Determine the (X, Y) coordinate at the center of the cell enclosing the given text.  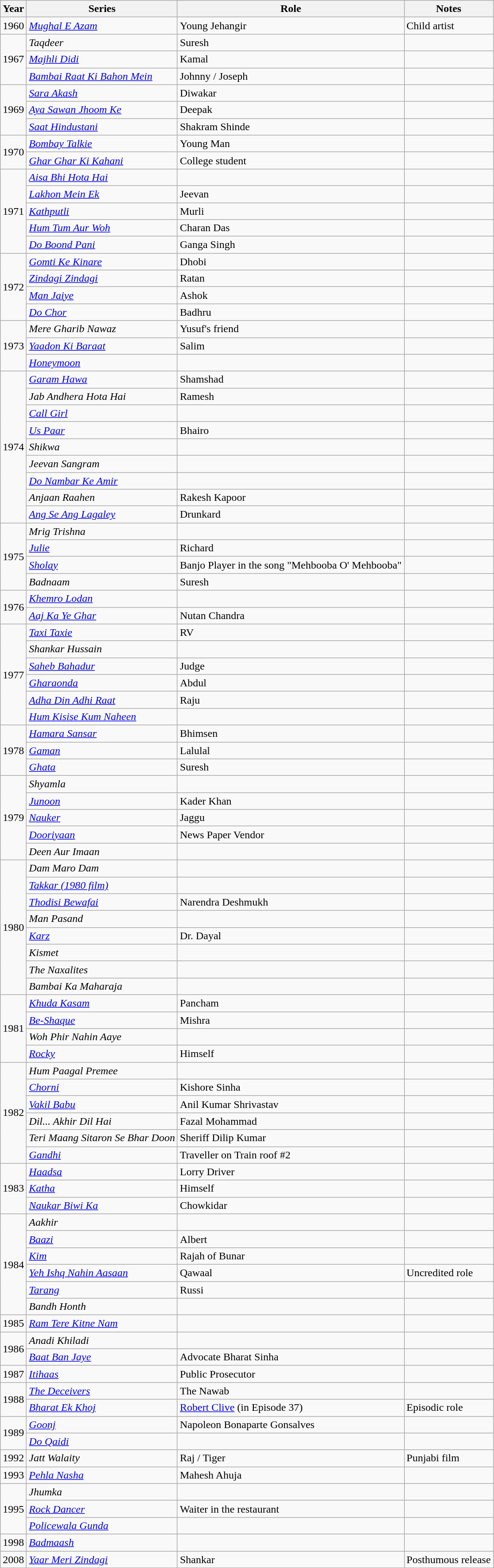
Shamshad (291, 379)
Waiter in the restaurant (291, 1509)
Baazi (102, 1239)
Bhairo (291, 430)
Advocate Bharat Sinha (291, 1357)
Ang Se Ang Lagaley (102, 515)
Junoon (102, 801)
Policewala Gunda (102, 1525)
Notes (448, 9)
Kathputli (102, 211)
Judge (291, 666)
Badmaash (102, 1542)
Taxi Taxie (102, 632)
Kishore Sinha (291, 1088)
Punjabi film (448, 1458)
Deepak (291, 110)
Shankar (291, 1559)
Man Jaiye (102, 295)
Itihaas (102, 1374)
Fazal Mohammad (291, 1121)
Garam Hawa (102, 379)
Jhumka (102, 1492)
Pehla Nasha (102, 1475)
Uncredited role (448, 1273)
1977 (13, 674)
Saheb Bahadur (102, 666)
Hum Tum Aur Woh (102, 228)
Aisa Bhi Hota Hai (102, 177)
Thodisi Bewafai (102, 902)
Aya Sawan Jhoom Ke (102, 110)
Dooriyaan (102, 835)
Murli (291, 211)
Baat Ban Jaye (102, 1357)
1970 (13, 152)
Dhobi (291, 262)
Abdul (291, 683)
The Nawab (291, 1391)
Johnny / Joseph (291, 76)
1986 (13, 1349)
1995 (13, 1509)
Khemro Lodan (102, 599)
Haadsa (102, 1172)
1985 (13, 1324)
Rakesh Kapoor (291, 498)
Mughal E Azam (102, 26)
Child artist (448, 26)
The Deceivers (102, 1391)
Rocky (102, 1054)
Bharat Ek Khoj (102, 1408)
Naukar Biwi Ka (102, 1205)
Hum Paagal Premee (102, 1071)
Public Prosecutor (291, 1374)
Drunkard (291, 515)
Qawaal (291, 1273)
Nauker (102, 818)
Charan Das (291, 228)
Do Qaidi (102, 1441)
Katha (102, 1189)
Shakram Shinde (291, 127)
Lorry Driver (291, 1172)
Posthumous release (448, 1559)
RV (291, 632)
Jaggu (291, 818)
1988 (13, 1399)
2008 (13, 1559)
Mere Gharib Nawaz (102, 329)
Sheriff Dilip Kumar (291, 1138)
Ramesh (291, 396)
News Paper Vendor (291, 835)
Takkar (1980 film) (102, 885)
Rajah of Bunar (291, 1256)
1979 (13, 818)
Shikwa (102, 447)
Dr. Dayal (291, 936)
Badhru (291, 312)
Kamal (291, 59)
Yusuf's friend (291, 329)
Lakhon Mein Ek (102, 194)
Julie (102, 548)
1974 (13, 447)
Anjaan Raahen (102, 498)
Do Boond Pani (102, 245)
Taqdeer (102, 43)
Ashok (291, 295)
Tarang (102, 1290)
Teri Maang Sitaron Se Bhar Doon (102, 1138)
Sara Akash (102, 93)
Mahesh Ahuja (291, 1475)
Woh Phir Nahin Aaye (102, 1037)
Gharaonda (102, 683)
Series (102, 9)
Call Girl (102, 413)
Russi (291, 1290)
Role (291, 9)
Young Jehangir (291, 26)
1982 (13, 1113)
Rock Dancer (102, 1509)
Salim (291, 346)
Jatt Walaity (102, 1458)
Gandhi (102, 1155)
1960 (13, 26)
Bambai Raat Ki Bahon Mein (102, 76)
1978 (13, 750)
Vakil Babu (102, 1104)
Hum Kisise Kum Naheen (102, 716)
Do Nambar Ke Amir (102, 480)
Raju (291, 700)
Do Chor (102, 312)
Ram Tere Kitne Nam (102, 1324)
Anil Kumar Shrivastav (291, 1104)
Jeevan Sangram (102, 464)
Pancham (291, 1003)
Sholay (102, 565)
Year (13, 9)
1975 (13, 557)
Saat Hindustani (102, 127)
Gomti Ke Kinare (102, 262)
1972 (13, 287)
Anadi Khiladi (102, 1340)
1973 (13, 346)
Raj / Tiger (291, 1458)
Episodic role (448, 1408)
1987 (13, 1374)
The Naxalites (102, 969)
Traveller on Train roof #2 (291, 1155)
Adha Din Adhi Raat (102, 700)
Banjo Player in the song "Mehbooba O' Mehbooba" (291, 565)
Robert Clive (in Episode 37) (291, 1408)
Chowkidar (291, 1205)
Mishra (291, 1020)
Dam Maro Dam (102, 868)
Be-Shaque (102, 1020)
Napoleon Bonaparte Gonsalves (291, 1425)
1992 (13, 1458)
Deen Aur Imaan (102, 852)
Goonj (102, 1425)
Jeevan (291, 194)
Honeymoon (102, 363)
1981 (13, 1028)
Ratan (291, 279)
1971 (13, 211)
Hamara Sansar (102, 733)
Kim (102, 1256)
Chorni (102, 1088)
Shankar Hussain (102, 649)
Mrig Trishna (102, 531)
Jab Andhera Hota Hai (102, 396)
1983 (13, 1189)
Man Pasand (102, 919)
Ghata (102, 767)
Majhli Didi (102, 59)
Gaman (102, 751)
1998 (13, 1542)
1984 (13, 1264)
1993 (13, 1475)
Dil... Akhir Dil Hai (102, 1121)
Karz (102, 936)
Aaj Ka Ye Ghar (102, 616)
1980 (13, 927)
Badnaam (102, 582)
Yeh Ishq Nahin Aasaan (102, 1273)
Aakhir (102, 1222)
Bambai Ka Maharaja (102, 986)
Ghar Ghar Ki Kahani (102, 160)
Yaadon Ki Baraat (102, 346)
Yaar Meri Zindagi (102, 1559)
Lalulal (291, 751)
Narendra Deshmukh (291, 902)
Nutan Chandra (291, 616)
Bombay Talkie (102, 143)
Young Man (291, 143)
Us Paar (102, 430)
1989 (13, 1433)
1969 (13, 110)
Zindagi Zindagi (102, 279)
Khuda Kasam (102, 1003)
Shyamla (102, 784)
Diwakar (291, 93)
Kader Khan (291, 801)
Albert (291, 1239)
Richard (291, 548)
1967 (13, 59)
College student (291, 160)
Ganga Singh (291, 245)
Bhimsen (291, 733)
1976 (13, 607)
Kismet (102, 952)
Bandh Honth (102, 1307)
